Detect which cell encompasses the target text, then output its (x, y) center coordinate. 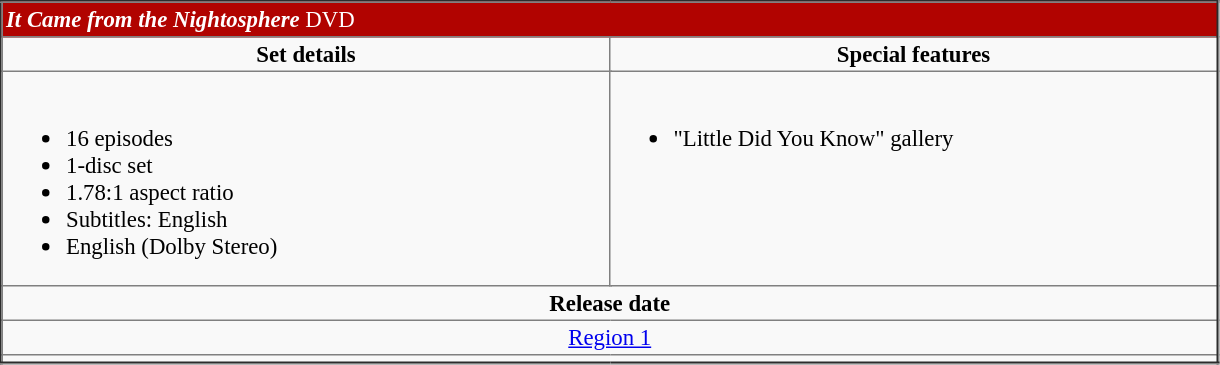
"Little Did You Know" gallery (914, 178)
16 episodes1-disc set1.78:1 aspect ratioSubtitles: EnglishEnglish (Dolby Stereo) (306, 178)
Special features (914, 54)
Region 1 (610, 338)
It Came from the Nightosphere DVD (610, 20)
Set details (306, 54)
Release date (610, 303)
